Scan for the cell matching the given text and deliver its [x, y] coordinate at center. 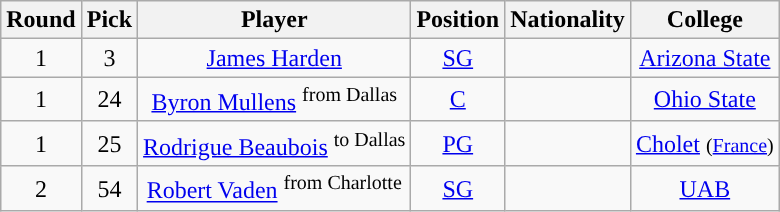
Nationality [568, 20]
Robert Vaden from Charlotte [274, 188]
UAB [704, 188]
24 [109, 100]
James Harden [274, 58]
College [704, 20]
C [458, 100]
3 [109, 58]
PG [458, 144]
Byron Mullens from Dallas [274, 100]
Pick [109, 20]
Rodrigue Beaubois to Dallas [274, 144]
Cholet (France) [704, 144]
Ohio State [704, 100]
Player [274, 20]
2 [41, 188]
Round [41, 20]
Arizona State [704, 58]
54 [109, 188]
Position [458, 20]
25 [109, 144]
